Scan for the cell matching the given text and deliver its (x, y) coordinate at center. 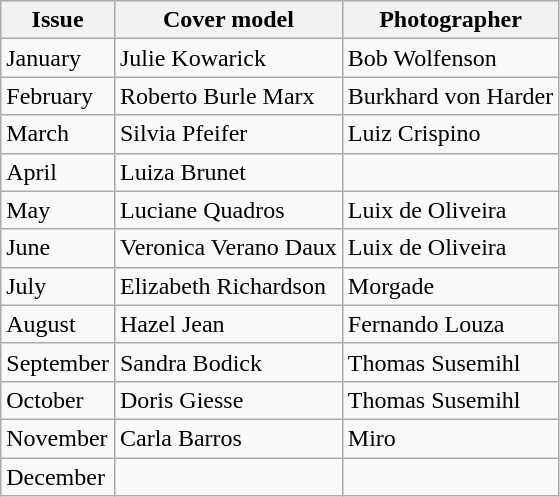
Fernando Louza (450, 324)
April (58, 172)
February (58, 96)
Luiz Crispino (450, 134)
May (58, 210)
Roberto Burle Marx (228, 96)
November (58, 438)
Photographer (450, 20)
Burkhard von Harder (450, 96)
Doris Giesse (228, 400)
Cover model (228, 20)
July (58, 286)
March (58, 134)
June (58, 248)
Luciane Quadros (228, 210)
January (58, 58)
Luiza Brunet (228, 172)
Issue (58, 20)
Veronica Verano Daux (228, 248)
Sandra Bodick (228, 362)
Morgade (450, 286)
Julie Kowarick (228, 58)
September (58, 362)
December (58, 477)
Silvia Pfeifer (228, 134)
Miro (450, 438)
Hazel Jean (228, 324)
Carla Barros (228, 438)
Elizabeth Richardson (228, 286)
Bob Wolfenson (450, 58)
October (58, 400)
August (58, 324)
